Return (X, Y) of the center of cell containing provided text 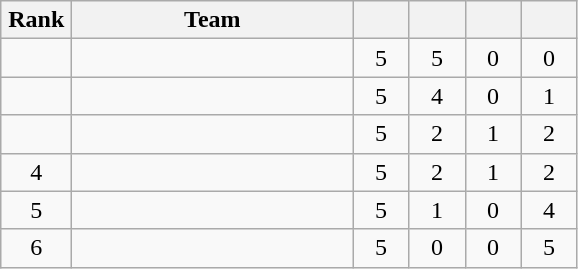
Team (212, 20)
6 (36, 248)
Rank (36, 20)
